Identify which cell holds the provided text, then report its (x, y) central coordinate. 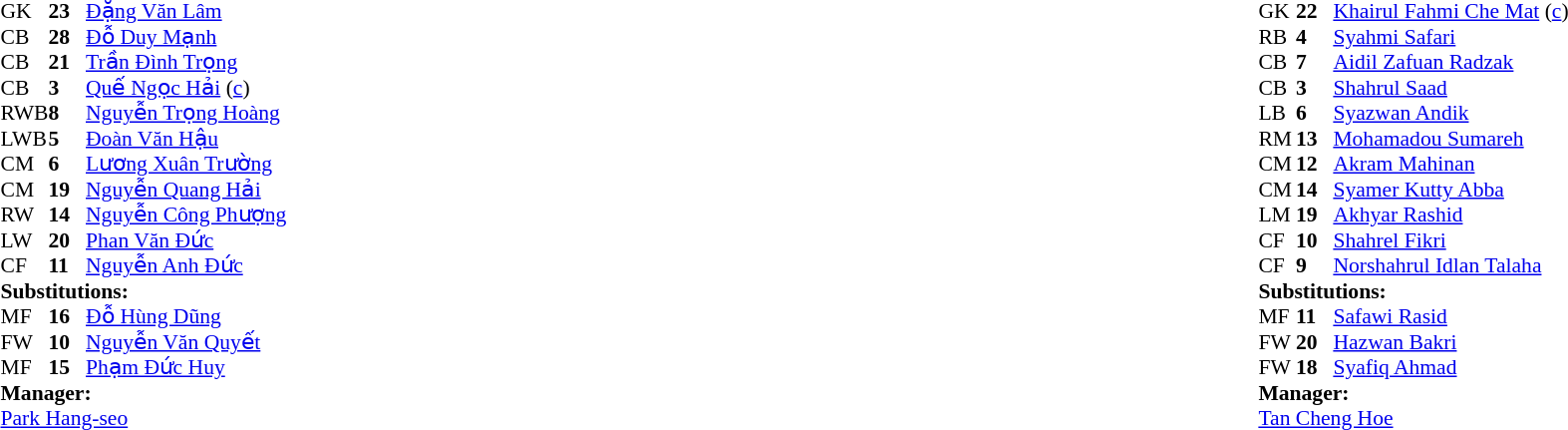
Akram Mahinan (1450, 165)
Đoàn Văn Hậu (185, 139)
Đỗ Hùng Dũng (185, 316)
LWB (24, 139)
LB (1277, 113)
Đỗ Duy Mạnh (185, 37)
RW (24, 215)
RWB (24, 113)
RB (1277, 37)
Shahrul Saad (1450, 88)
15 (67, 368)
Syazwan Andik (1450, 113)
12 (1315, 165)
Syafiq Ahmad (1450, 368)
8 (67, 113)
13 (1315, 139)
9 (1315, 266)
5 (67, 139)
RM (1277, 139)
7 (1315, 63)
Lương Xuân Trường (185, 165)
18 (1315, 368)
16 (67, 316)
Nguyễn Văn Quyết (185, 342)
Aidil Zafuan Radzak (1450, 63)
4 (1315, 37)
Akhyar Rashid (1450, 215)
Syamer Kutty Abba (1450, 190)
Phan Văn Đức (185, 240)
Phạm Đức Huy (185, 368)
LM (1277, 215)
Nguyễn Anh Đức (185, 266)
Nguyễn Công Phượng (185, 215)
21 (67, 63)
Safawi Rasid (1450, 316)
28 (67, 37)
Norshahrul Idlan Talaha (1450, 266)
Mohamadou Sumareh (1450, 139)
Syahmi Safari (1450, 37)
Quế Ngọc Hải (c) (185, 88)
Nguyễn Quang Hải (185, 190)
Nguyễn Trọng Hoàng (185, 113)
Trần Đình Trọng (185, 63)
Shahrel Fikri (1450, 240)
LW (24, 240)
Hazwan Bakri (1450, 342)
